Detect which cell encompasses the target text, then output its [x, y] center coordinate. 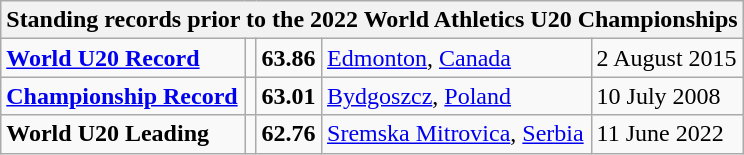
10 July 2008 [667, 96]
Bydgoszcz, Poland [457, 96]
Sremska Mitrovica, Serbia [457, 134]
Edmonton, Canada [457, 58]
World U20 Leading [123, 134]
2 August 2015 [667, 58]
World U20 Record [123, 58]
11 June 2022 [667, 134]
Standing records prior to the 2022 World Athletics U20 Championships [372, 20]
Championship Record [123, 96]
62.76 [289, 134]
63.86 [289, 58]
63.01 [289, 96]
